Return [X, Y] of the center of cell containing provided text 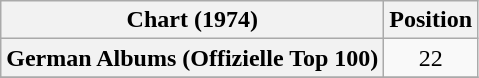
German Albums (Offizielle Top 100) [192, 58]
22 [431, 58]
Position [431, 20]
Chart (1974) [192, 20]
